For the text-containing cell, return its midpoint in [x, y] coordinate format. 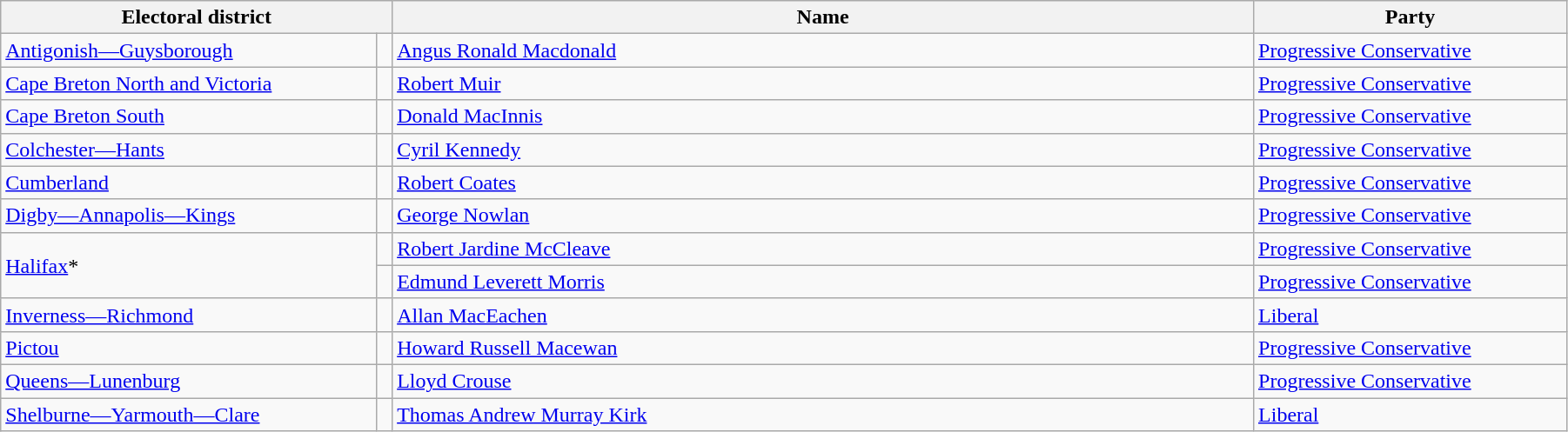
Cape Breton South [189, 116]
Donald MacInnis [823, 116]
Cape Breton North and Victoria [189, 83]
Pictou [189, 348]
Electoral district [197, 17]
Robert Muir [823, 83]
Allan MacEachen [823, 315]
Halifax* [189, 265]
Edmund Leverett Morris [823, 282]
Party [1411, 17]
Antigonish—Guysborough [189, 50]
Thomas Andrew Murray Kirk [823, 415]
Digby—Annapolis—Kings [189, 216]
Robert Coates [823, 183]
Lloyd Crouse [823, 381]
Name [823, 17]
Robert Jardine McCleave [823, 249]
Howard Russell Macewan [823, 348]
Queens—Lunenburg [189, 381]
Cumberland [189, 183]
Cyril Kennedy [823, 150]
Shelburne—Yarmouth—Clare [189, 415]
Colchester—Hants [189, 150]
Inverness—Richmond [189, 315]
Angus Ronald Macdonald [823, 50]
George Nowlan [823, 216]
